Search for the cell housing the specified text and yield its (X, Y) center coordinate. 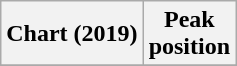
Chart (2019) (72, 34)
Peakposition (189, 34)
